Find where the given text appears and provide that cell's center as [X, Y] coordinate. 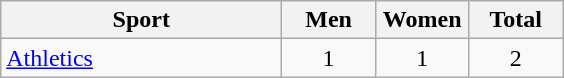
Men [329, 20]
2 [516, 58]
Athletics [142, 58]
Sport [142, 20]
Women [422, 20]
Total [516, 20]
